Scan for the cell matching the given text and deliver its [X, Y] coordinate at center. 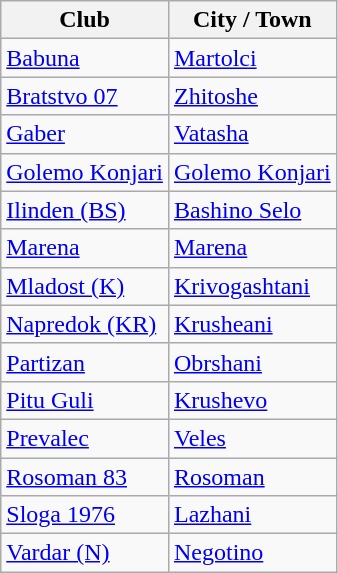
Krushevo [252, 400]
Bratstvo 07 [85, 96]
Club [85, 20]
Veles [252, 438]
Ilinden (BS) [85, 210]
Pitu Guli [85, 400]
Krusheani [252, 324]
Babuna [85, 58]
Sloga 1976 [85, 515]
Napredok (KR) [85, 324]
Partizan [85, 362]
Krivogashtani [252, 286]
Vardar (N) [85, 553]
Prevalec [85, 438]
Negotino [252, 553]
Rosoman [252, 477]
City / Town [252, 20]
Mladost (K) [85, 286]
Obrshani [252, 362]
Gaber [85, 134]
Zhitoshe [252, 96]
Lazhani [252, 515]
Vatasha [252, 134]
Rosoman 83 [85, 477]
Bashino Selo [252, 210]
Martolci [252, 58]
